Search for the cell housing the specified text and yield its (x, y) center coordinate. 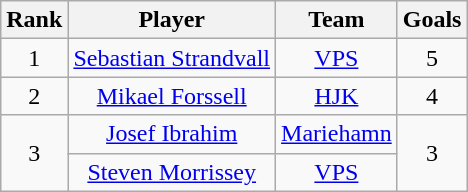
Player (172, 20)
2 (34, 96)
HJK (337, 96)
Rank (34, 20)
Sebastian Strandvall (172, 58)
Team (337, 20)
Josef Ibrahim (172, 134)
4 (432, 96)
1 (34, 58)
Steven Morrissey (172, 172)
Mariehamn (337, 134)
Goals (432, 20)
Mikael Forssell (172, 96)
5 (432, 58)
